Pinpoint the cell where the given text exists, returning its (x, y) midpoint coordinate. 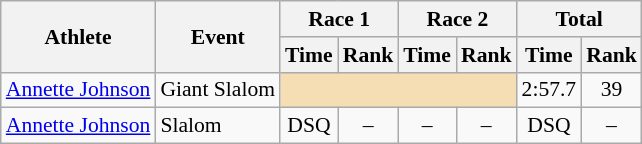
39 (612, 90)
Event (218, 36)
Race 2 (457, 19)
Total (580, 19)
Race 1 (339, 19)
2:57.7 (550, 90)
Athlete (78, 36)
Giant Slalom (218, 90)
Slalom (218, 126)
